Extract the [X, Y] coordinate from the center of the cell holding the provided text.  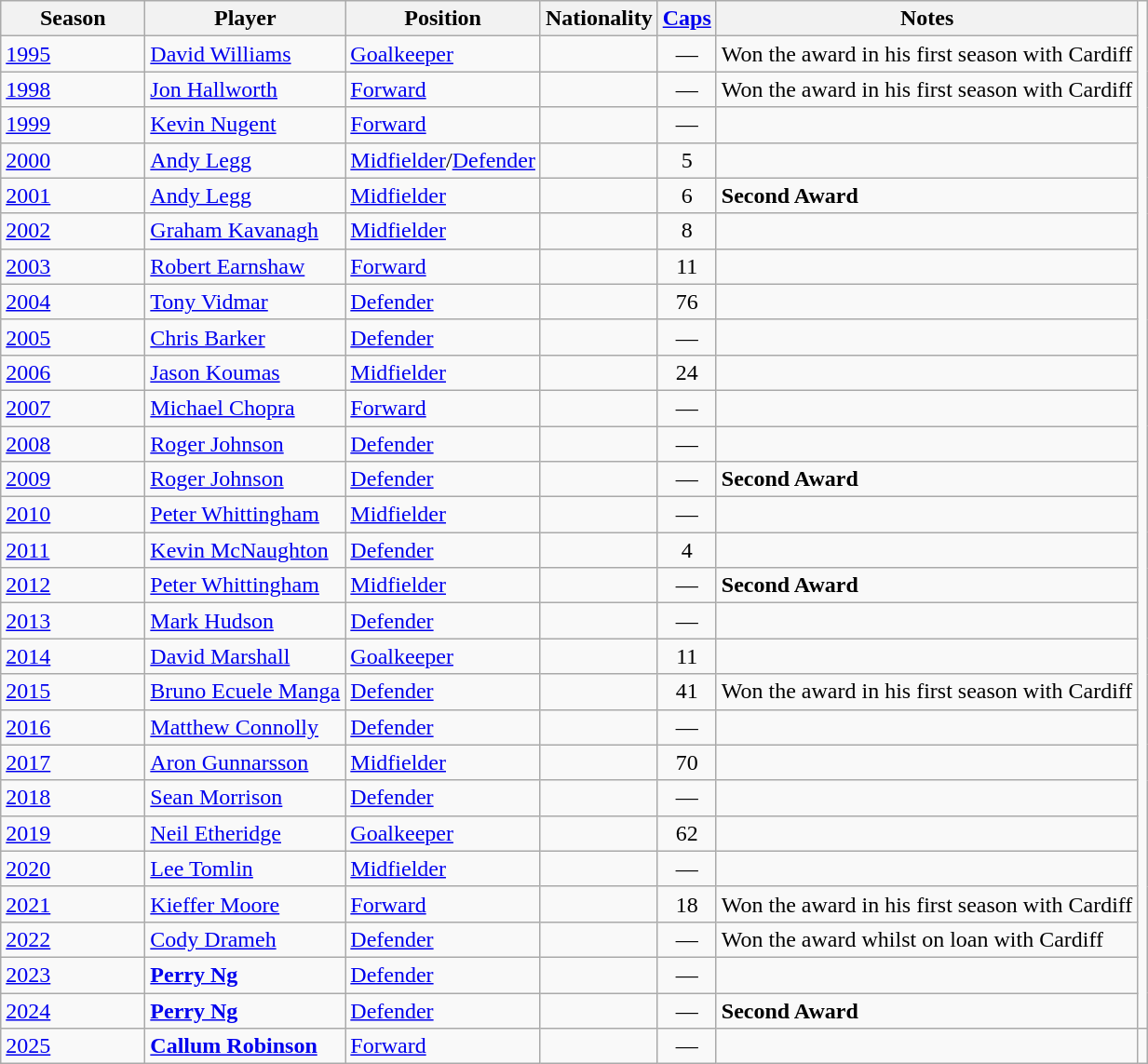
4 [687, 550]
Season [73, 19]
62 [687, 833]
Player [246, 19]
2000 [73, 160]
2016 [73, 727]
Won the award whilst on loan with Cardiff [927, 939]
2005 [73, 337]
2018 [73, 798]
Aron Gunnarsson [246, 762]
1998 [73, 89]
Jon Hallworth [246, 89]
Kevin Nugent [246, 125]
2011 [73, 550]
2022 [73, 939]
2010 [73, 515]
2012 [73, 586]
2017 [73, 762]
8 [687, 231]
2013 [73, 621]
2009 [73, 479]
Chris Barker [246, 337]
24 [687, 372]
1995 [73, 54]
Midfielder/Defender [443, 160]
Callum Robinson [246, 1046]
Robert Earnshaw [246, 266]
2023 [73, 975]
Matthew Connolly [246, 727]
2006 [73, 372]
2024 [73, 1010]
1999 [73, 125]
David Marshall [246, 656]
Jason Koumas [246, 372]
2004 [73, 302]
David Williams [246, 54]
Lee Tomlin [246, 869]
2020 [73, 869]
Notes [927, 19]
5 [687, 160]
Mark Hudson [246, 621]
2007 [73, 408]
2001 [73, 195]
2025 [73, 1046]
2008 [73, 444]
Kevin McNaughton [246, 550]
Nationality [599, 19]
2003 [73, 266]
6 [687, 195]
Bruno Ecuele Manga [246, 692]
18 [687, 904]
41 [687, 692]
Kieffer Moore [246, 904]
2015 [73, 692]
Neil Etheridge [246, 833]
2019 [73, 833]
Position [443, 19]
2002 [73, 231]
2014 [73, 656]
2021 [73, 904]
70 [687, 762]
76 [687, 302]
Graham Kavanagh [246, 231]
Michael Chopra [246, 408]
Sean Morrison [246, 798]
Tony Vidmar [246, 302]
Caps [687, 19]
Cody Drameh [246, 939]
